From the cell containing the given text, extract its center point as (X, Y) coordinate. 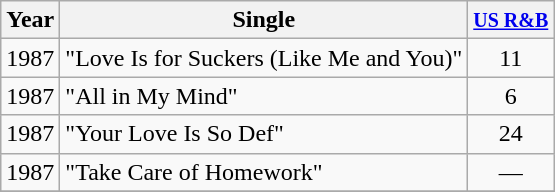
"Love Is for Suckers (Like Me and You)" (264, 58)
"Your Love Is So Def" (264, 134)
Single (264, 20)
Year (30, 20)
11 (511, 58)
6 (511, 96)
US R&B (511, 20)
"Take Care of Homework" (264, 172)
"All in My Mind" (264, 96)
24 (511, 134)
— (511, 172)
